Identify which cell holds the provided text, then report its (X, Y) central coordinate. 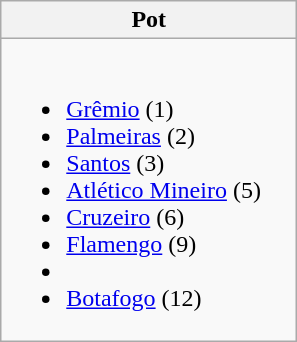
Grêmio (1) Palmeiras (2) Santos (3) Atlético Mineiro (5) Cruzeiro (6) Flamengo (9) Botafogo (12) (149, 190)
Pot (149, 20)
